From the cell containing the given text, extract its center point as [x, y] coordinate. 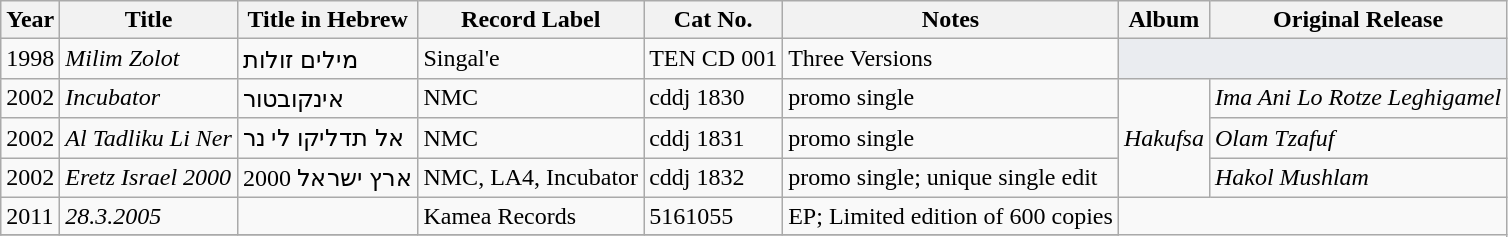
28.3.2005 [149, 216]
Title [149, 20]
Al Tadliku Li Ner [149, 138]
cddj 1831 [714, 138]
Three Versions [951, 59]
Kamea Records [531, 216]
Hakufsa [1164, 138]
Album [1164, 20]
Notes [951, 20]
5161055 [714, 216]
Title in Hebrew [328, 20]
Singal'e [531, 59]
Milim Zolot [149, 59]
cddj 1830 [714, 98]
Incubator [149, 98]
Eretz Israel 2000 [149, 178]
Hakol Mushlam [1358, 178]
מילים זולות [328, 59]
Cat No. [714, 20]
Original Release [1358, 20]
אינקובטור [328, 98]
EP; Limited edition of 600 copies [951, 216]
TEN CD 001 [714, 59]
cddj 1832 [714, 178]
2011 [30, 216]
Ima Ani Lo Rotze Leghigamel [1358, 98]
ארץ ישראל 2000 [328, 178]
Record Label [531, 20]
Olam Tzafuf [1358, 138]
1998 [30, 59]
NMC, LA4, Incubator [531, 178]
אל תדליקו לי נר [328, 138]
Year [30, 20]
promo single; unique single edit [951, 178]
